Capture the cell that displays the provided text and extract its [x, y] central coordinate. 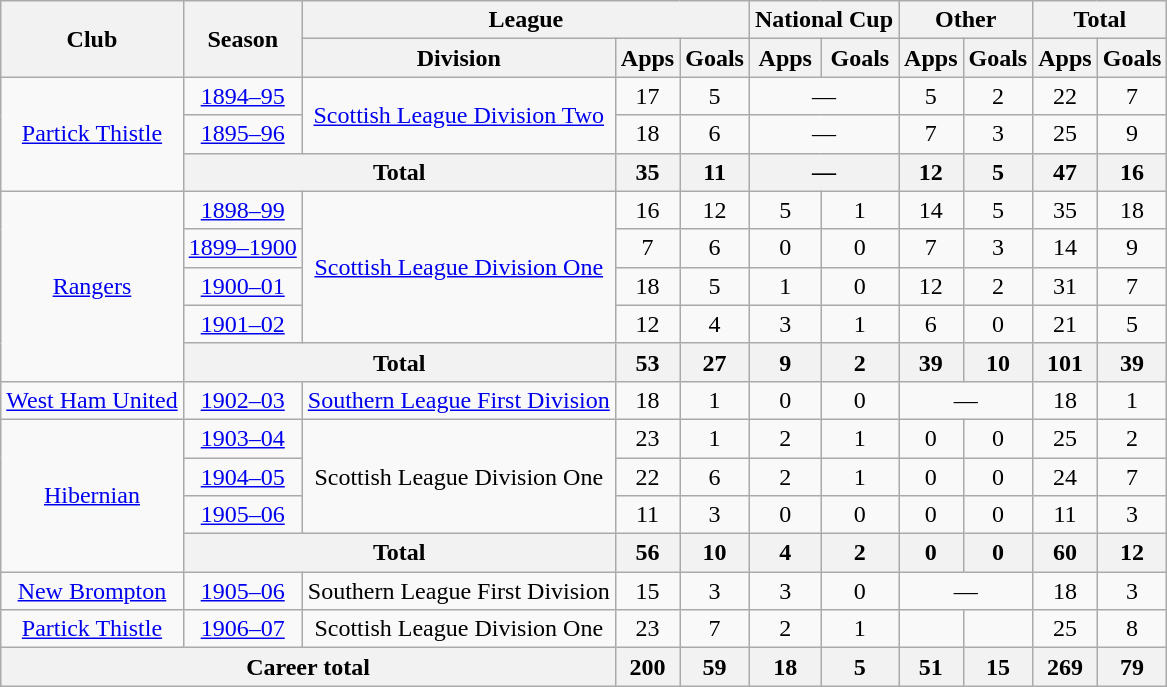
59 [715, 667]
1895–96 [242, 134]
1904–05 [242, 477]
League [526, 20]
101 [1065, 362]
31 [1065, 286]
51 [931, 667]
West Ham United [92, 400]
Rangers [92, 286]
79 [1132, 667]
1902–03 [242, 400]
New Brompton [92, 591]
Division [458, 58]
24 [1065, 477]
National Cup [824, 20]
269 [1065, 667]
Scottish League Division Two [458, 115]
1903–04 [242, 438]
17 [647, 96]
56 [647, 553]
1901–02 [242, 324]
Hibernian [92, 495]
60 [1065, 553]
1898–99 [242, 210]
1899–1900 [242, 248]
Season [242, 39]
1900–01 [242, 286]
1894–95 [242, 96]
47 [1065, 172]
1906–07 [242, 629]
200 [647, 667]
Club [92, 39]
27 [715, 362]
21 [1065, 324]
Career total [308, 667]
8 [1132, 629]
53 [647, 362]
Other [966, 20]
